Capture the cell that displays the provided text and extract its [x, y] central coordinate. 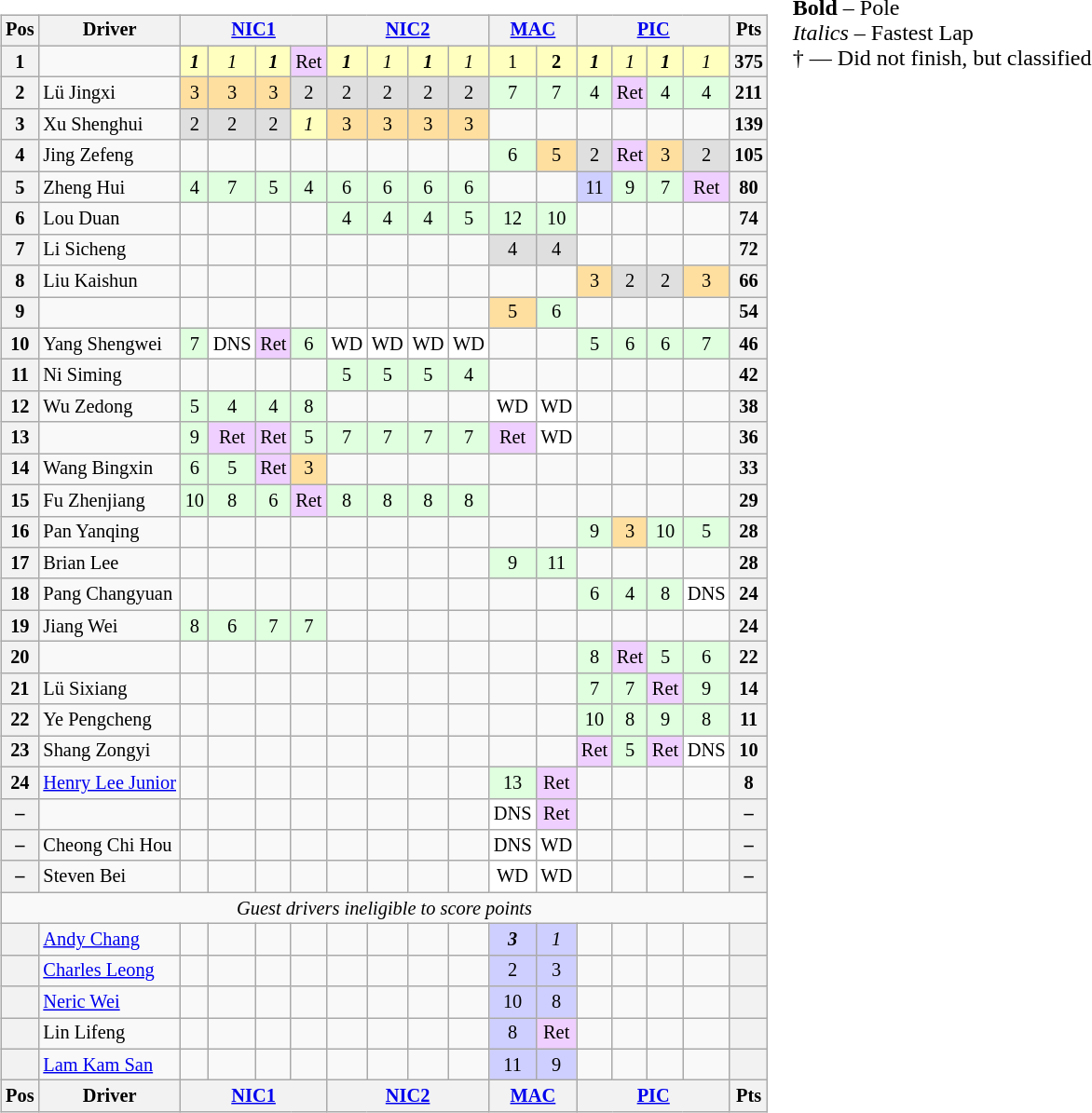
21 [20, 688]
46 [748, 344]
15 [20, 500]
Lin Lifeng [109, 1034]
Lü Sixiang [109, 688]
139 [748, 125]
20 [20, 658]
Fu Zhenjiang [109, 500]
Wu Zedong [109, 407]
Guest drivers ineligible to score points [384, 908]
Pang Changyuan [109, 594]
80 [748, 187]
Lam Kam San [109, 1065]
23 [20, 752]
Jing Zefeng [109, 156]
Cheong Chi Hou [109, 846]
19 [20, 626]
36 [748, 438]
Zheng Hui [109, 187]
Ye Pengcheng [109, 720]
Jiang Wei [109, 626]
Shang Zongyi [109, 752]
66 [748, 281]
105 [748, 156]
Henry Lee Junior [109, 782]
Brian Lee [109, 563]
Wang Bingxin [109, 469]
Liu Kaishun [109, 281]
Andy Chang [109, 940]
Neric Wei [109, 1002]
Lü Jingxi [109, 93]
Steven Bei [109, 876]
Charles Leong [109, 970]
211 [748, 93]
42 [748, 375]
Pan Yanqing [109, 532]
54 [748, 313]
18 [20, 594]
Lou Duan [109, 219]
38 [748, 407]
Xu Shenghui [109, 125]
17 [20, 563]
72 [748, 250]
Yang Shengwei [109, 344]
375 [748, 61]
Li Sicheng [109, 250]
16 [20, 532]
74 [748, 219]
33 [748, 469]
29 [748, 500]
Ni Siming [109, 375]
